Return the [x, y] coordinate for the center point of the cell that contains the specified text.  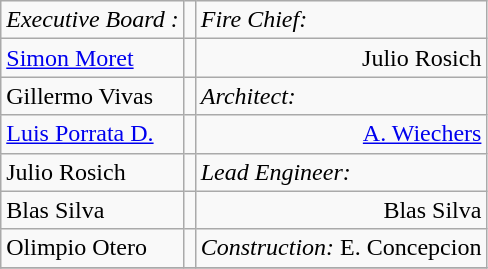
Olimpio Otero [92, 248]
Simon Moret [92, 58]
Executive Board : [92, 20]
Lead Engineer: [341, 172]
Construction: E. Concepcion [341, 248]
A. Wiechers [341, 134]
Gillermo Vivas [92, 96]
Fire Chief: [341, 20]
Architect: [341, 96]
Luis Porrata D. [92, 134]
